Determine the [X, Y] coordinate at the center of the cell enclosing the given text.  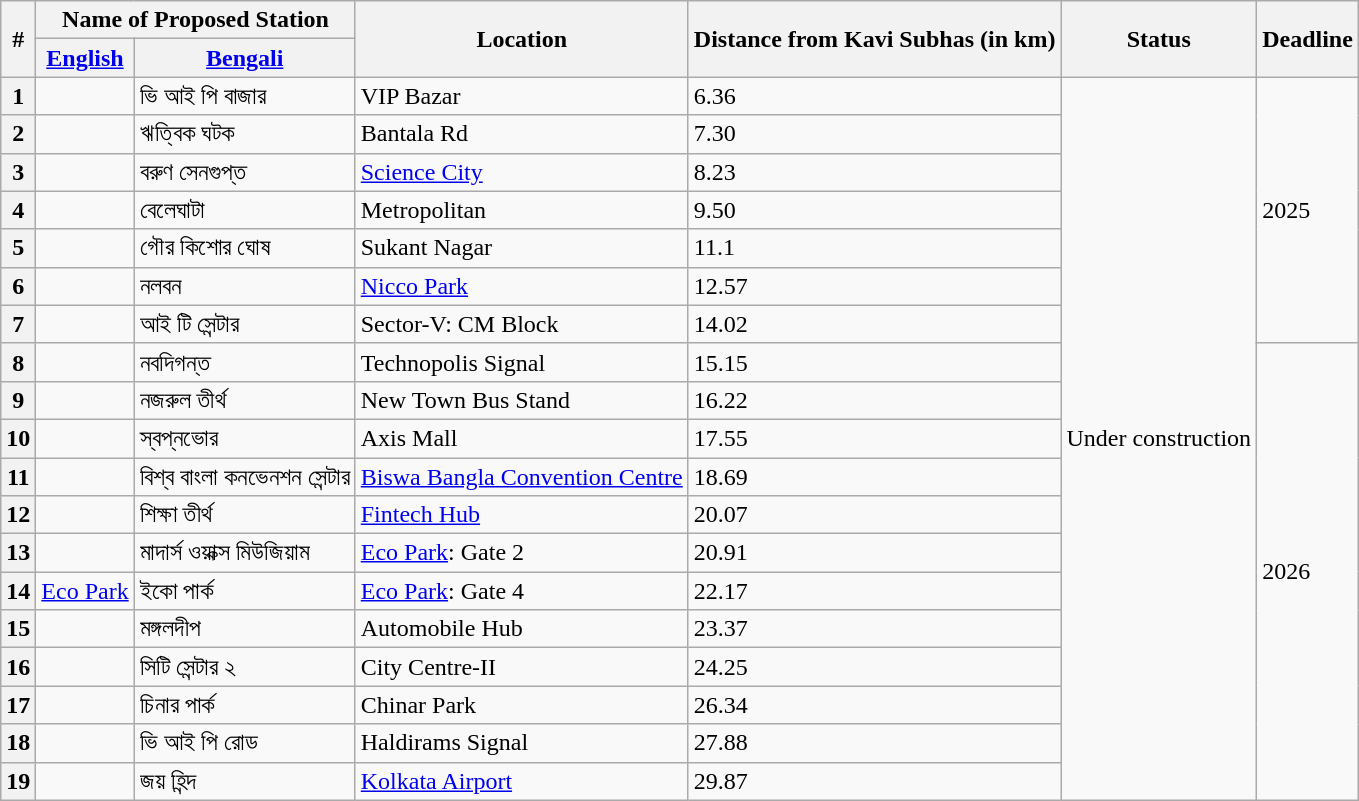
Eco Park: Gate 4 [522, 591]
Nicco Park [522, 286]
19 [18, 781]
15 [18, 629]
16.22 [874, 400]
Kolkata Airport [522, 781]
Automobile Hub [522, 629]
Bengali [244, 58]
11 [18, 477]
সিটি সেন্টার ২ [244, 667]
City Centre-II [522, 667]
6.36 [874, 96]
ঋত্বিক ঘটক [244, 134]
8 [18, 362]
18 [18, 743]
নজরুল তীর্থ [244, 400]
23.37 [874, 629]
9.50 [874, 210]
20.91 [874, 553]
Fintech Hub [522, 515]
2 [18, 134]
মাদার্স ওয়াক্স মিউজিয়াম [244, 553]
9 [18, 400]
# [18, 39]
12.57 [874, 286]
2026 [1308, 572]
শিক্ষা তীর্থ [244, 515]
Sector-V: CM Block [522, 324]
11.1 [874, 248]
24.25 [874, 667]
1 [18, 96]
3 [18, 172]
চিনার পার্ক [244, 705]
17 [18, 705]
বিশ্ব বাংলা কনভেনশন সেন্টার [244, 477]
14 [18, 591]
Distance from Kavi Subhas (in km) [874, 39]
20.07 [874, 515]
Location [522, 39]
18.69 [874, 477]
নলবন [244, 286]
17.55 [874, 438]
আই টি সেন্টার [244, 324]
4 [18, 210]
8.23 [874, 172]
Metropolitan [522, 210]
ইকো পার্ক [244, 591]
ভি আই পি বাজার [244, 96]
Haldirams Signal [522, 743]
Eco Park: Gate 2 [522, 553]
নবদিগন্ত [244, 362]
Under construction [1159, 438]
16 [18, 667]
13 [18, 553]
Sukant Nagar [522, 248]
জয় হিন্দ [244, 781]
26.34 [874, 705]
ভি আই পি রোড [244, 743]
15.15 [874, 362]
বরুণ সেনগুপ্ত [244, 172]
Bantala Rd [522, 134]
Status [1159, 39]
English [85, 58]
বেলেঘাটা [244, 210]
Name of Proposed Station [196, 20]
6 [18, 286]
22.17 [874, 591]
মঙ্গলদীপ [244, 629]
Eco Park [85, 591]
Axis Mall [522, 438]
Chinar Park [522, 705]
Technopolis Signal [522, 362]
VIP Bazar [522, 96]
গৌর কিশোর ঘোষ [244, 248]
7.30 [874, 134]
12 [18, 515]
স্বপ্নভোর [244, 438]
5 [18, 248]
14.02 [874, 324]
10 [18, 438]
27.88 [874, 743]
Biswa Bangla Convention Centre [522, 477]
New Town Bus Stand [522, 400]
Deadline [1308, 39]
Science City [522, 172]
7 [18, 324]
2025 [1308, 210]
29.87 [874, 781]
